Output the (X, Y) coordinate of the center of the cell containing the given text.  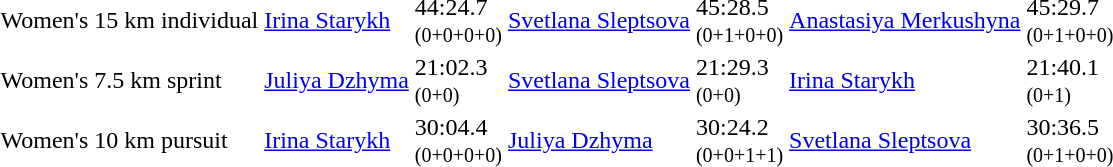
Irina Starykh (905, 80)
Svetlana Sleptsova (598, 80)
Juliya Dzhyma (337, 80)
21:02.3(0+0) (458, 80)
21:29.3(0+0) (739, 80)
